Identify which cell holds the provided text, then report its [x, y] central coordinate. 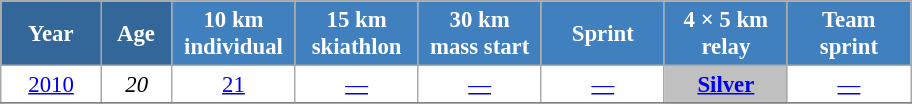
21 [234, 85]
2010 [52, 85]
4 × 5 km relay [726, 34]
10 km individual [234, 34]
20 [136, 85]
Silver [726, 85]
Sprint [602, 34]
Team sprint [848, 34]
15 km skiathlon [356, 34]
30 km mass start [480, 34]
Age [136, 34]
Year [52, 34]
